Locate the cell with the specified text and output its [X, Y] center coordinate. 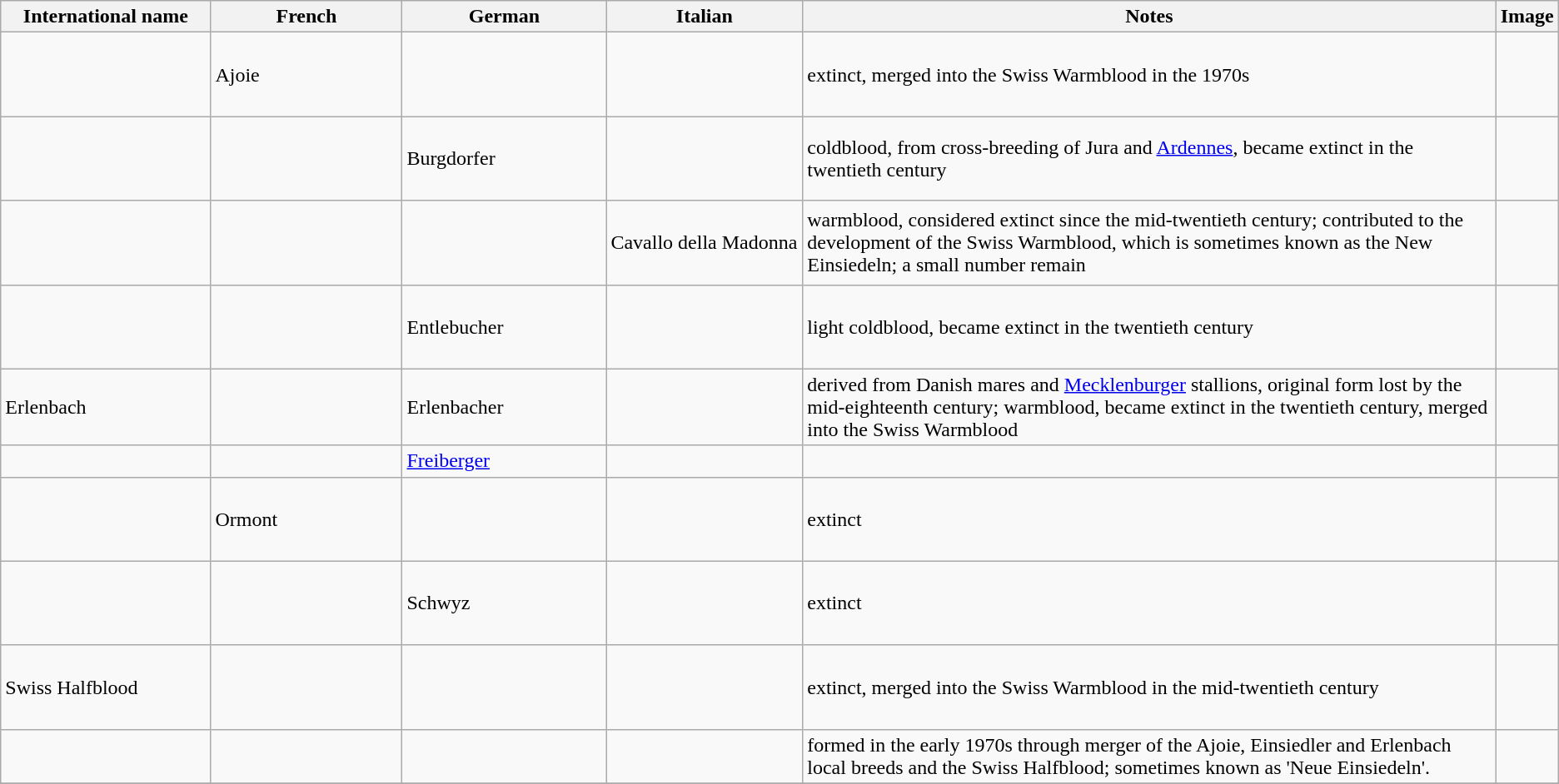
Cavallo della Madonna [705, 243]
Notes [1149, 17]
extinct, merged into the Swiss Warmblood in the mid-twentieth century [1149, 687]
French [306, 17]
German [505, 17]
Erlenbach [106, 407]
light coldblood, became extinct in the twentieth century [1149, 326]
Italian [705, 17]
Schwyz [505, 603]
Burgdorfer [505, 158]
extinct, merged into the Swiss Warmblood in the 1970s [1149, 75]
International name [106, 17]
Erlenbacher [505, 407]
Swiss Halfblood [106, 687]
Ajoie [306, 75]
coldblood, from cross-breeding of Jura and Ardennes, became extinct in the twentieth century [1149, 158]
Entlebucher [505, 326]
Freiberger [505, 461]
Ormont [306, 519]
Image [1527, 17]
